For the text-containing cell, return its midpoint in (x, y) coordinate format. 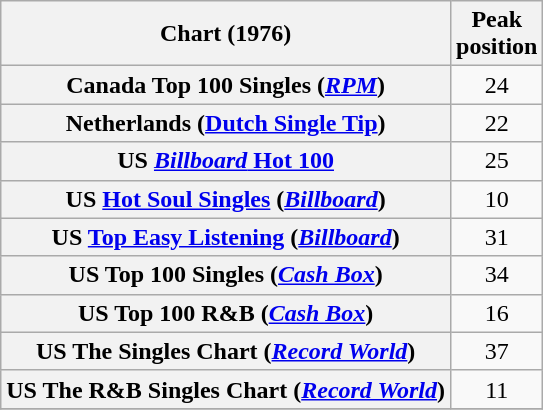
Chart (1976) (226, 34)
22 (497, 123)
16 (497, 313)
24 (497, 85)
10 (497, 199)
Canada Top 100 Singles (RPM) (226, 85)
Netherlands (Dutch Single Tip) (226, 123)
Peakposition (497, 34)
11 (497, 389)
US Hot Soul Singles (Billboard) (226, 199)
US Top Easy Listening (Billboard) (226, 237)
US Top 100 Singles (Cash Box) (226, 275)
US The Singles Chart (Record World) (226, 351)
US Top 100 R&B (Cash Box) (226, 313)
34 (497, 275)
US Billboard Hot 100 (226, 161)
25 (497, 161)
31 (497, 237)
37 (497, 351)
US The R&B Singles Chart (Record World) (226, 389)
